Pinpoint the cell where the given text exists, returning its [X, Y] midpoint coordinate. 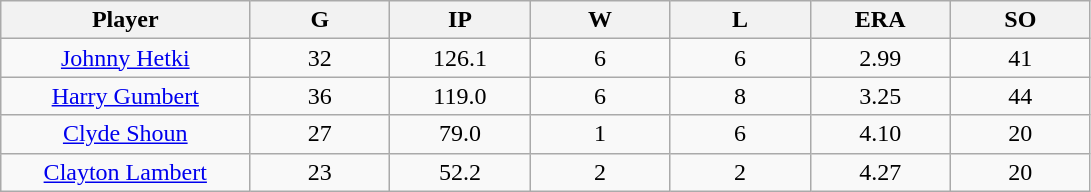
3.25 [880, 96]
Clayton Lambert [126, 172]
119.0 [460, 96]
G [320, 20]
SO [1020, 20]
126.1 [460, 58]
ERA [880, 20]
4.10 [880, 134]
44 [1020, 96]
Player [126, 20]
Harry Gumbert [126, 96]
36 [320, 96]
52.2 [460, 172]
79.0 [460, 134]
41 [1020, 58]
8 [740, 96]
4.27 [880, 172]
1 [600, 134]
2.99 [880, 58]
L [740, 20]
W [600, 20]
23 [320, 172]
Johnny Hetki [126, 58]
27 [320, 134]
IP [460, 20]
32 [320, 58]
Clyde Shoun [126, 134]
